Find where the given text appears and provide that cell's center as [X, Y] coordinate. 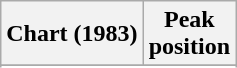
Chart (1983) [72, 34]
Peakposition [189, 34]
